Search for the cell housing the specified text and yield its [X, Y] center coordinate. 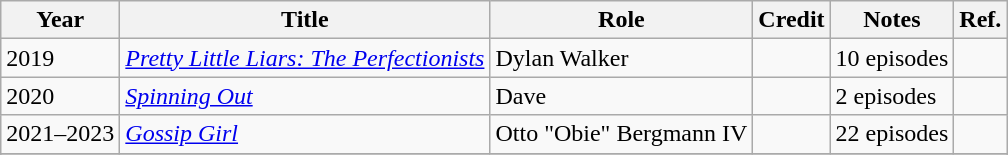
Credit [792, 20]
Spinning Out [305, 96]
Ref. [980, 20]
Year [60, 20]
Dave [622, 96]
2021–2023 [60, 134]
Notes [892, 20]
10 episodes [892, 58]
Otto "Obie" Bergmann IV [622, 134]
Dylan Walker [622, 58]
Pretty Little Liars: The Perfectionists [305, 58]
22 episodes [892, 134]
2019 [60, 58]
2020 [60, 96]
Role [622, 20]
2 episodes [892, 96]
Gossip Girl [305, 134]
Title [305, 20]
